Detect which cell encompasses the target text, then output its [X, Y] center coordinate. 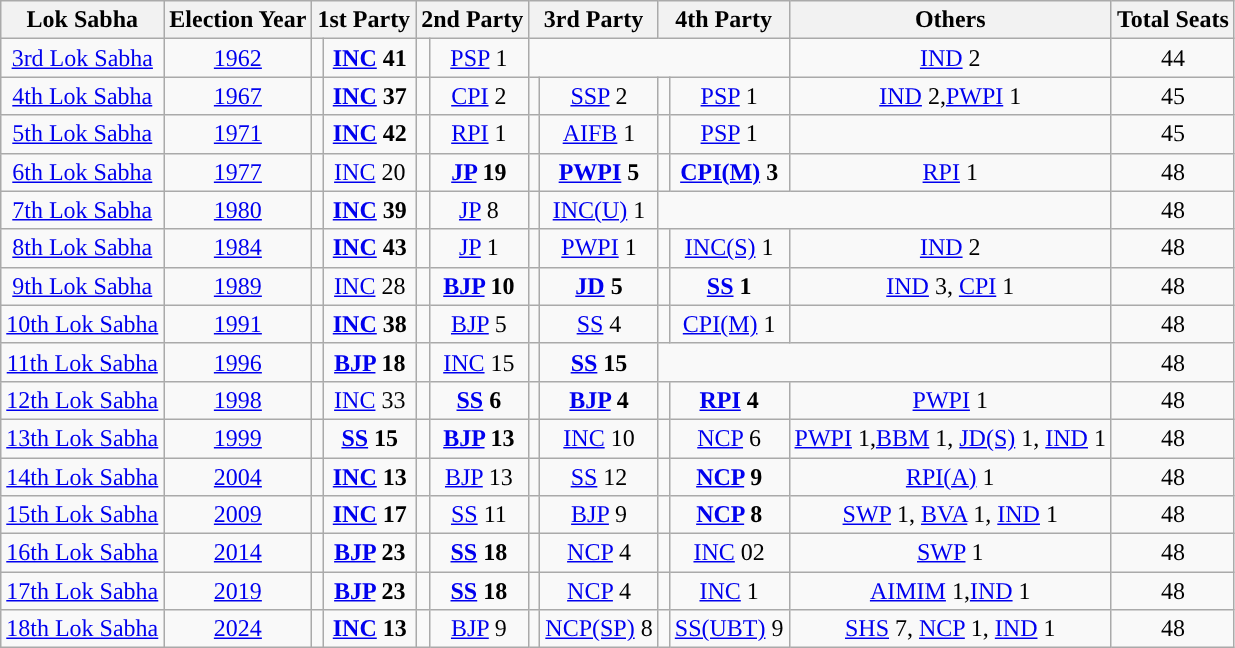
3rd Party [594, 20]
BJP 4 [599, 400]
11th Lok Sabha [82, 362]
NCP 9 [729, 477]
BJP 18 [370, 362]
AIMIM 1,IND 1 [950, 591]
SS 1 [729, 286]
NCP(SP) 8 [599, 629]
INC(U) 1 [599, 210]
BJP 5 [479, 324]
1977 [238, 172]
RPI 4 [729, 400]
Lok Sabha [82, 20]
INC 10 [599, 438]
Total Seats [1172, 20]
2014 [238, 553]
1998 [238, 400]
2004 [238, 477]
12th Lok Sabha [82, 400]
4th Lok Sabha [82, 96]
INC 42 [370, 134]
IND 3, CPI 1 [950, 286]
1971 [238, 134]
1962 [238, 58]
RPI(A) 1 [950, 477]
44 [1172, 58]
2024 [238, 629]
17th Lok Sabha [82, 591]
INC 28 [370, 286]
1999 [238, 438]
9th Lok Sabha [82, 286]
4th Party [724, 20]
INC 41 [370, 58]
SS 11 [479, 515]
SHS 7, NCP 1, IND 1 [950, 629]
CPI(M) 1 [729, 324]
IND 2,PWPI 1 [950, 96]
JP 1 [479, 248]
CPI 2 [479, 96]
CPI(M) 3 [729, 172]
NCP 8 [729, 515]
SWP 1, BVA 1, IND 1 [950, 515]
NCP 6 [729, 438]
SS 6 [479, 400]
INC 02 [729, 553]
Election Year [238, 20]
13th Lok Sabha [82, 438]
INC 20 [370, 172]
1967 [238, 96]
15th Lok Sabha [82, 515]
Others [950, 20]
1984 [238, 248]
JP 19 [479, 172]
PWPI 5 [599, 172]
16th Lok Sabha [82, 553]
SS(UBT) 9 [729, 629]
SSP 2 [599, 96]
1991 [238, 324]
BJP 10 [479, 286]
INC 1 [729, 591]
1989 [238, 286]
INC 43 [370, 248]
JD 5 [599, 286]
18th Lok Sabha [82, 629]
3rd Lok Sabha [82, 58]
2009 [238, 515]
14th Lok Sabha [82, 477]
PWPI 1,BBM 1, JD(S) 1, IND 1 [950, 438]
8th Lok Sabha [82, 248]
7th Lok Sabha [82, 210]
SS 12 [599, 477]
10th Lok Sabha [82, 324]
2nd Party [472, 20]
1996 [238, 362]
INC(S) 1 [729, 248]
1980 [238, 210]
JP 8 [479, 210]
INC 15 [479, 362]
5th Lok Sabha [82, 134]
INC 17 [370, 515]
INC 39 [370, 210]
AIFB 1 [599, 134]
INC 33 [370, 400]
INC 37 [370, 96]
INC 38 [370, 324]
2019 [238, 591]
1st Party [364, 20]
SS 4 [599, 324]
SWP 1 [950, 553]
6th Lok Sabha [82, 172]
